Search for the cell housing the specified text and yield its [X, Y] center coordinate. 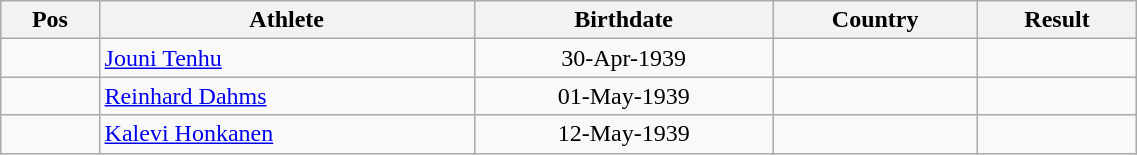
Country [875, 20]
01-May-1939 [624, 96]
Jouni Tenhu [286, 58]
Pos [50, 20]
12-May-1939 [624, 134]
Kalevi Honkanen [286, 134]
Result [1057, 20]
30-Apr-1939 [624, 58]
Birthdate [624, 20]
Athlete [286, 20]
Reinhard Dahms [286, 96]
